Provide the [x, y] coordinate of the cell's center where the given text is located.  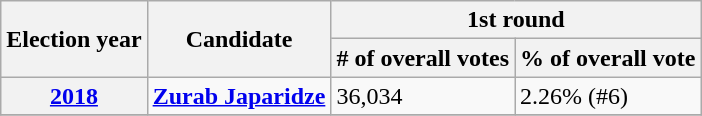
Zurab Japaridze [239, 96]
Candidate [239, 39]
# of overall votes [423, 58]
Election year [74, 39]
2.26% (#6) [608, 96]
% of overall vote [608, 58]
36,034 [423, 96]
1st round [516, 20]
2018 [74, 96]
